Determine the [x, y] coordinate at the center of the cell enclosing the given text.  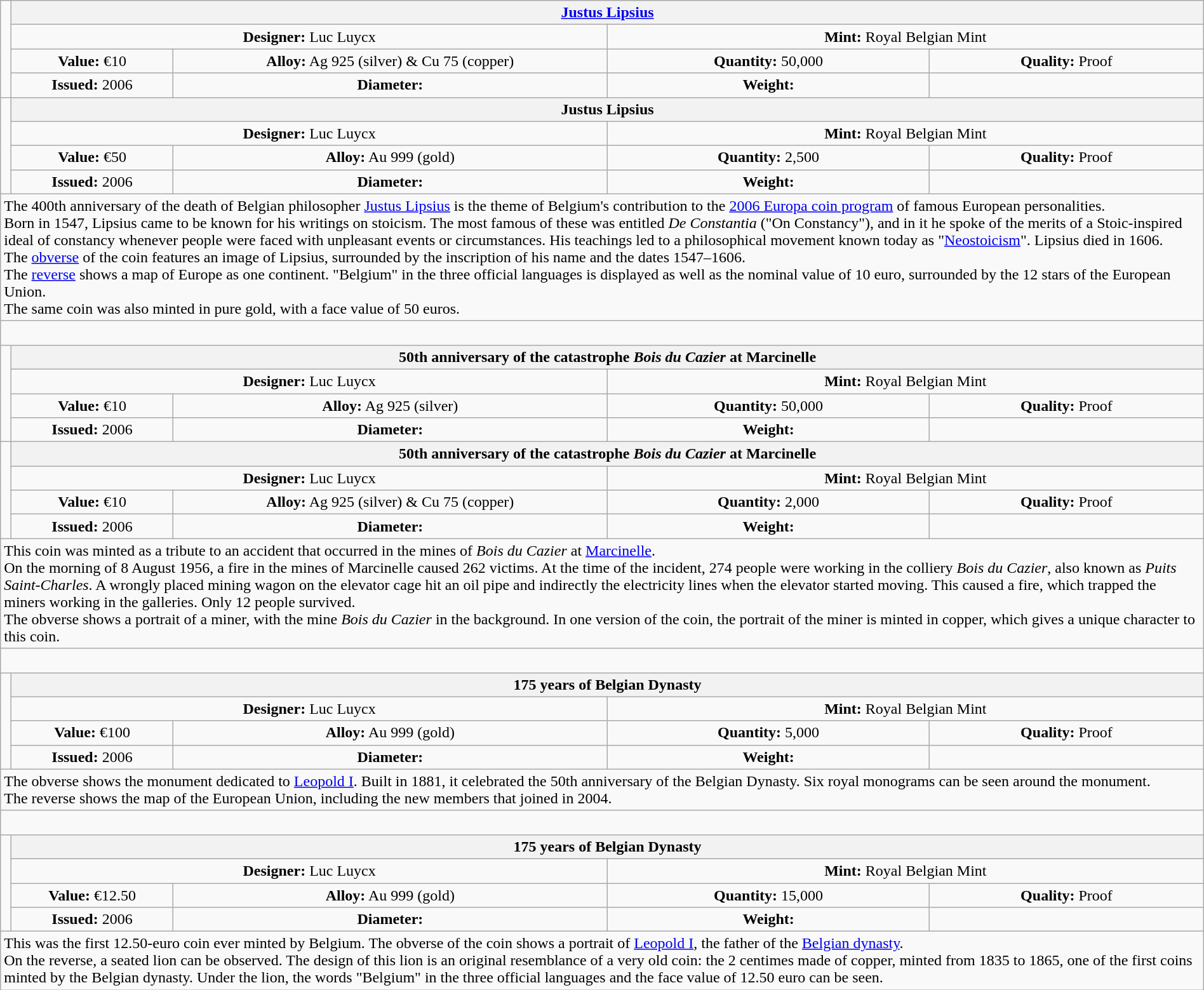
Alloy: Ag 925 (silver) [390, 406]
Quantity: 2,000 [768, 502]
Value: €50 [92, 157]
Quantity: 5,000 [768, 733]
Quantity: 15,000 [768, 895]
Value: €100 [92, 733]
Quantity: 2,500 [768, 157]
Value: €12.50 [92, 895]
